Capture the cell that displays the provided text and extract its (X, Y) central coordinate. 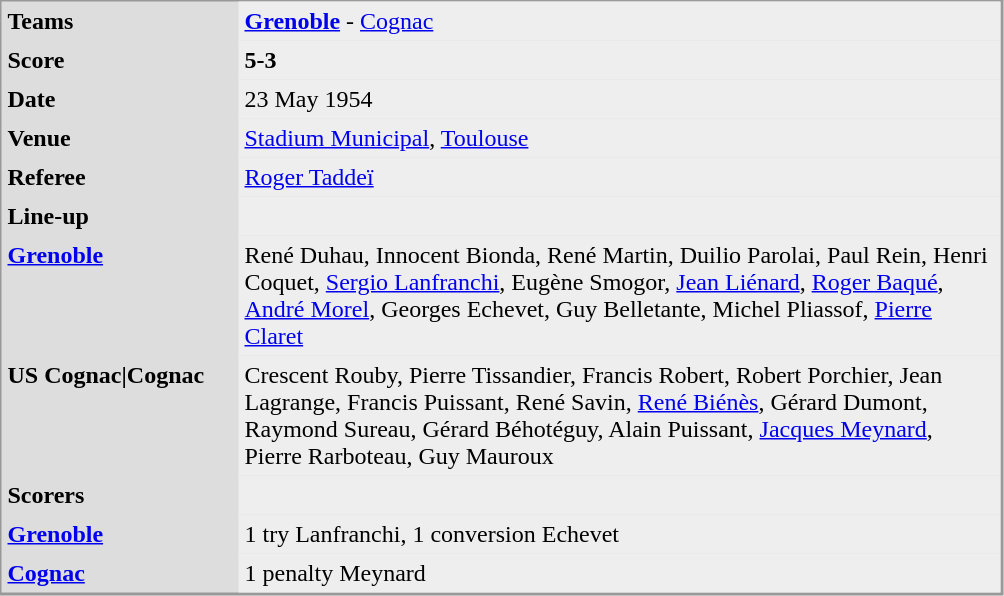
Scorers (120, 496)
Referee (120, 178)
Venue (120, 138)
Stadium Municipal, Toulouse (619, 138)
Roger Taddeï (619, 178)
Grenoble - Cognac (619, 22)
5-3 (619, 60)
Line-up (120, 216)
Date (120, 100)
Teams (120, 22)
Cognac (120, 574)
1 penalty Meynard (619, 574)
1 try Lanfranchi, 1 conversion Echevet (619, 534)
23 May 1954 (619, 100)
US Cognac|Cognac (120, 416)
Score (120, 60)
